Return the (x, y) coordinate for the center point of the cell that contains the specified text.  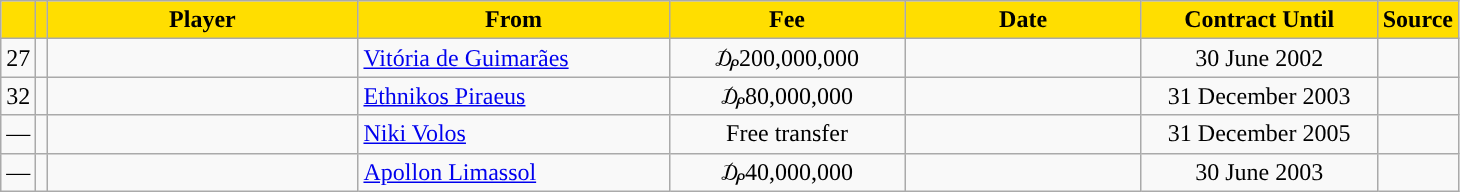
Fee (787, 20)
Apollon Limassol (514, 172)
Date (1023, 20)
Free transfer (787, 134)
30 June 2003 (1259, 172)
Niki Volos (514, 134)
31 December 2003 (1259, 96)
Vitória de Guimarães (514, 58)
₯80,000,000 (787, 96)
₯200,000,000 (787, 58)
31 December 2005 (1259, 134)
From (514, 20)
₯40,000,000 (787, 172)
Contract Until (1259, 20)
Ethnikos Piraeus (514, 96)
27 (18, 58)
30 June 2002 (1259, 58)
32 (18, 96)
Source (1418, 20)
Player (202, 20)
